Locate the cell with the specified text and output its [X, Y] center coordinate. 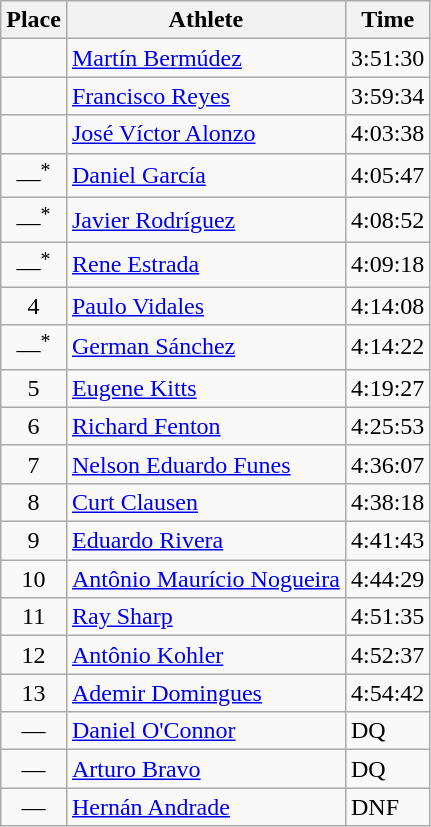
Ademir Domingues [206, 693]
12 [34, 655]
Nelson Eduardo Funes [206, 464]
4:25:53 [387, 426]
4:44:29 [387, 579]
4:19:27 [387, 388]
7 [34, 464]
4:03:38 [387, 134]
13 [34, 693]
Hernán Andrade [206, 807]
4:14:22 [387, 348]
Daniel García [206, 176]
8 [34, 502]
Richard Fenton [206, 426]
4:08:52 [387, 220]
4:54:42 [387, 693]
4:05:47 [387, 176]
11 [34, 617]
4:36:07 [387, 464]
Antônio Maurício Nogueira [206, 579]
Paulo Vidales [206, 306]
3:59:34 [387, 96]
DNF [387, 807]
4:52:37 [387, 655]
Place [34, 20]
4:51:35 [387, 617]
10 [34, 579]
4 [34, 306]
4:41:43 [387, 541]
Daniel O'Connor [206, 731]
Francisco Reyes [206, 96]
3:51:30 [387, 58]
Antônio Kohler [206, 655]
Curt Clausen [206, 502]
6 [34, 426]
German Sánchez [206, 348]
Eduardo Rivera [206, 541]
Time [387, 20]
Ray Sharp [206, 617]
Arturo Bravo [206, 769]
José Víctor Alonzo [206, 134]
Rene Estrada [206, 264]
4:09:18 [387, 264]
Athlete [206, 20]
9 [34, 541]
Javier Rodríguez [206, 220]
4:38:18 [387, 502]
Eugene Kitts [206, 388]
5 [34, 388]
4:14:08 [387, 306]
Martín Bermúdez [206, 58]
